Output the [X, Y] coordinate of the center of the cell containing the given text.  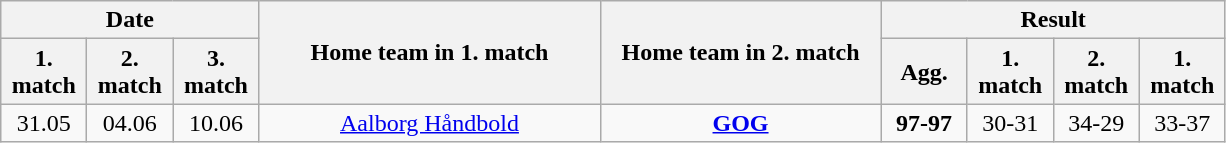
Aalborg Håndbold [430, 123]
GOG [740, 123]
33-37 [1182, 123]
31.05 [44, 123]
30-31 [1010, 123]
3. match [216, 72]
Home team in 1. match [430, 52]
Agg. [924, 72]
34-29 [1096, 123]
10.06 [216, 123]
Date [130, 20]
Result [1053, 20]
Home team in 2. match [740, 52]
97-97 [924, 123]
04.06 [130, 123]
